Output the (x, y) coordinate of the center of the cell containing the given text.  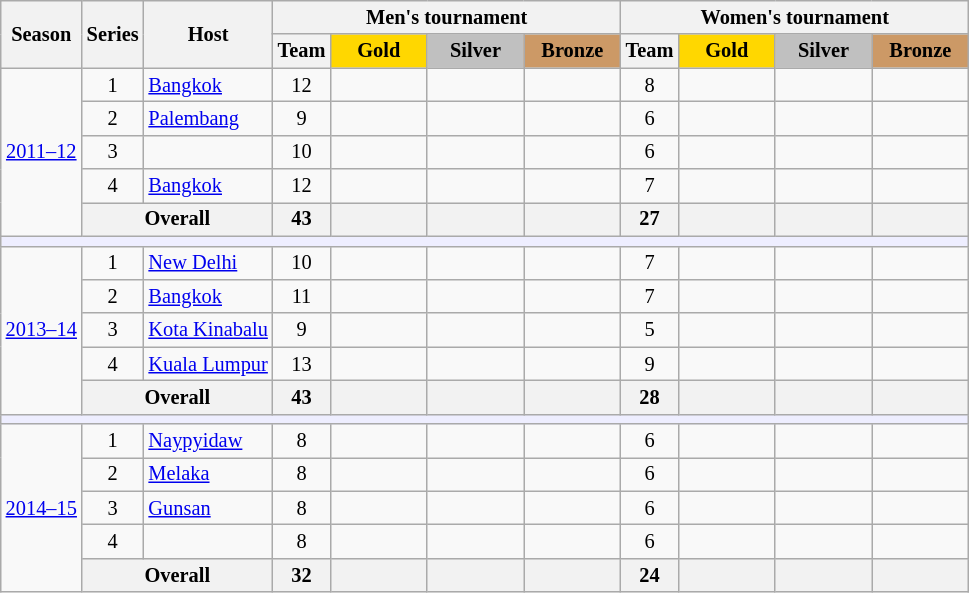
27 (650, 219)
5 (650, 330)
Kuala Lumpur (208, 364)
Men's tournament (447, 17)
28 (650, 397)
32 (302, 575)
2014–15 (42, 508)
Naypyidaw (208, 441)
Series (113, 34)
Host (208, 34)
Women's tournament (795, 17)
Season (42, 34)
Melaka (208, 474)
2011–12 (42, 152)
11 (302, 296)
Palembang (208, 118)
Kota Kinabalu (208, 330)
New Delhi (208, 263)
2013–14 (42, 330)
24 (650, 575)
13 (302, 364)
Gunsan (208, 508)
